Extract the [X, Y] coordinate from the center of the cell holding the provided text.  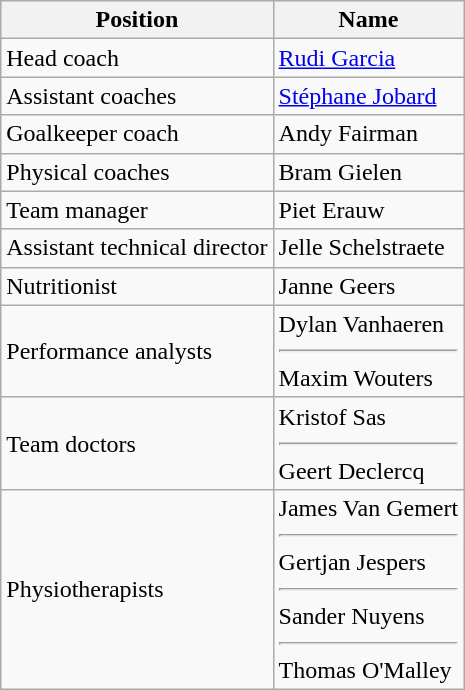
Jelle Schelstraete [368, 248]
Team manager [137, 210]
Bram Gielen [368, 172]
Assistant coaches [137, 96]
Nutritionist [137, 286]
Janne Geers [368, 286]
Position [137, 20]
Physical coaches [137, 172]
Goalkeeper coach [137, 134]
Dylan Vanhaeren Maxim Wouters [368, 351]
James Van Gemert Gertjan Jespers Sander Nuyens Thomas O'Malley [368, 589]
Team doctors [137, 443]
Performance analysts [137, 351]
Name [368, 20]
Kristof Sas Geert Declercq [368, 443]
Rudi Garcia [368, 58]
Assistant technical director [137, 248]
Physiotherapists [137, 589]
Andy Fairman [368, 134]
Stéphane Jobard [368, 96]
Head coach [137, 58]
Piet Erauw [368, 210]
